Scan for the cell matching the given text and deliver its (x, y) coordinate at center. 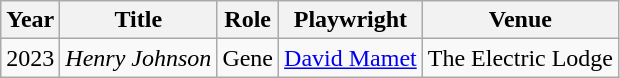
Title (138, 20)
Gene (248, 58)
The Electric Lodge (520, 58)
Henry Johnson (138, 58)
Playwright (351, 20)
2023 (30, 58)
Role (248, 20)
Venue (520, 20)
Year (30, 20)
David Mamet (351, 58)
